Detect which cell encompasses the target text, then output its (X, Y) center coordinate. 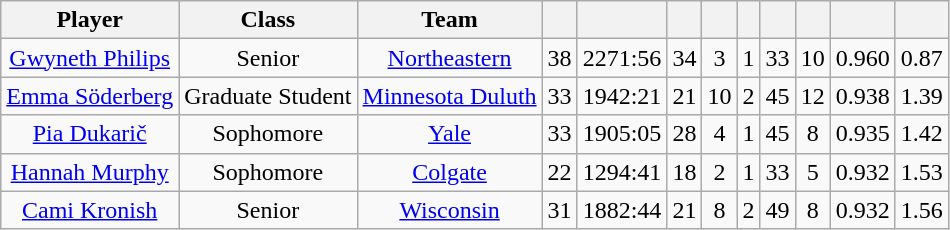
1882:44 (622, 210)
5 (812, 172)
2271:56 (622, 58)
Northeastern (450, 58)
Gwyneth Philips (90, 58)
1.56 (922, 210)
Colgate (450, 172)
18 (684, 172)
Wisconsin (450, 210)
22 (560, 172)
3 (720, 58)
49 (778, 210)
12 (812, 96)
1294:41 (622, 172)
0.938 (862, 96)
1905:05 (622, 134)
Class (268, 20)
0.87 (922, 58)
Team (450, 20)
Cami Kronish (90, 210)
1.39 (922, 96)
28 (684, 134)
Player (90, 20)
Emma Söderberg (90, 96)
1.42 (922, 134)
38 (560, 58)
Graduate Student (268, 96)
0.935 (862, 134)
Hannah Murphy (90, 172)
Minnesota Duluth (450, 96)
0.960 (862, 58)
34 (684, 58)
Pia Dukarič (90, 134)
Yale (450, 134)
1.53 (922, 172)
4 (720, 134)
31 (560, 210)
1942:21 (622, 96)
